Return (X, Y) of the center of cell containing provided text 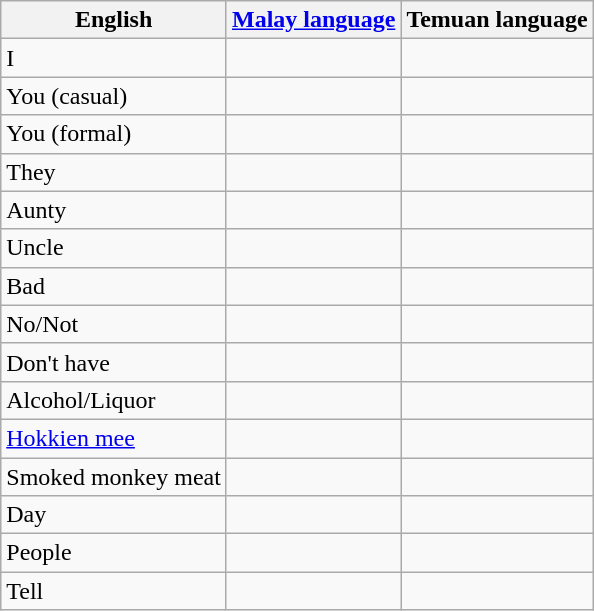
English (114, 20)
People (114, 553)
You (casual) (114, 96)
Bad (114, 286)
Malay language (313, 20)
No/Not (114, 324)
Hokkien mee (114, 438)
Day (114, 515)
I (114, 58)
Uncle (114, 248)
You (formal) (114, 134)
Smoked monkey meat (114, 477)
Temuan language (497, 20)
They (114, 172)
Aunty (114, 210)
Alcohol/Liquor (114, 400)
Don't have (114, 362)
Tell (114, 591)
